Return the (x, y) coordinate for the center point of the cell that contains the specified text.  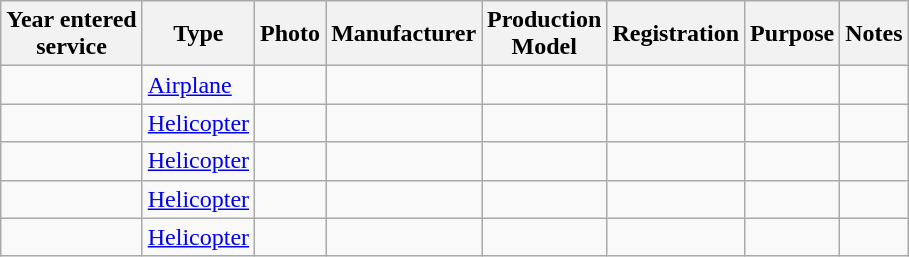
Year enteredservice (72, 34)
Purpose (792, 34)
Type (198, 34)
Airplane (198, 85)
Manufacturer (404, 34)
Notes (874, 34)
ProductionModel (544, 34)
Photo (290, 34)
Registration (676, 34)
